Return the [X, Y] coordinate for the center point of the cell that contains the specified text.  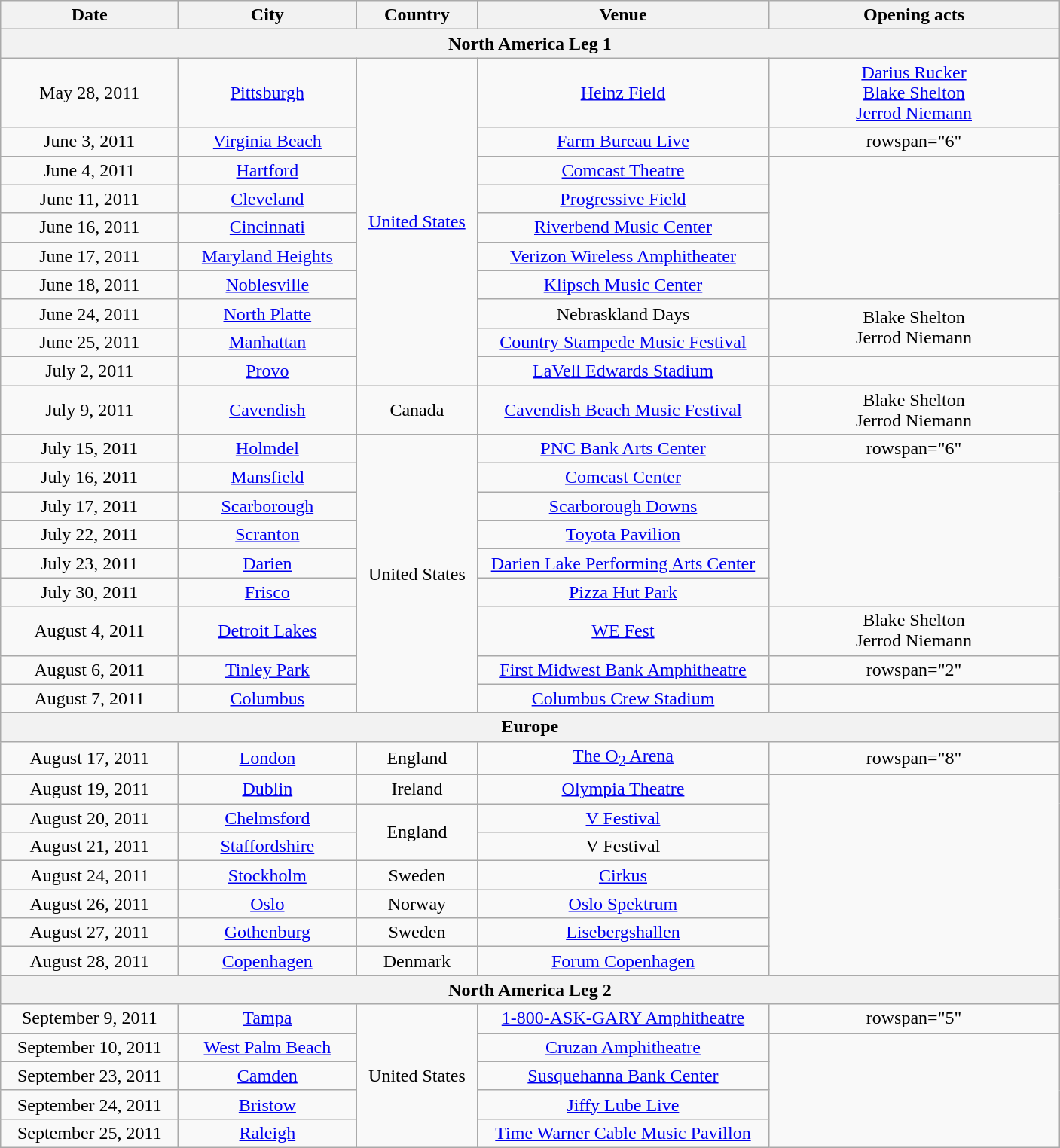
First Midwest Bank Amphitheatre [623, 670]
London [267, 758]
September 23, 2011 [90, 1076]
Olympia Theatre [623, 789]
August 21, 2011 [90, 847]
Pittsburgh [267, 93]
August 26, 2011 [90, 904]
Pizza Hut Park [623, 592]
North America Leg 1 [530, 44]
Heinz Field [623, 93]
Darius RuckerBlake SheltonJerrod Niemann [914, 93]
Bristow [267, 1104]
Opening acts [914, 15]
Ireland [417, 789]
Susquehanna Bank Center [623, 1076]
Klipsch Music Center [623, 285]
Cavendish [267, 410]
Tampa [267, 1018]
rowspan="2" [914, 670]
September 25, 2011 [90, 1133]
June 24, 2011 [90, 313]
September 9, 2011 [90, 1018]
Verizon Wireless Amphitheater [623, 256]
August 27, 2011 [90, 933]
Noblesville [267, 285]
Gothenburg [267, 933]
1-800-ASK-GARY Amphitheatre [623, 1018]
Farm Bureau Live [623, 142]
June 18, 2011 [90, 285]
September 10, 2011 [90, 1047]
Cleveland [267, 199]
Canada [417, 410]
rowspan="5" [914, 1018]
August 6, 2011 [90, 670]
July 15, 2011 [90, 449]
August 28, 2011 [90, 961]
Hartford [267, 170]
July 30, 2011 [90, 592]
Dublin [267, 789]
LaVell Edwards Stadium [623, 371]
July 2, 2011 [90, 371]
Riverbend Music Center [623, 227]
Raleigh [267, 1133]
Chelmsford [267, 818]
Comcast Theatre [623, 170]
August 24, 2011 [90, 875]
Lisebergshallen [623, 933]
Time Warner Cable Music Pavillon [623, 1133]
Jiffy Lube Live [623, 1104]
Holmdel [267, 449]
Frisco [267, 592]
Columbus [267, 698]
Cirkus [623, 875]
Scarborough Downs [623, 506]
Tinley Park [267, 670]
Europe [530, 727]
Oslo [267, 904]
Oslo Spektrum [623, 904]
Comcast Center [623, 478]
June 16, 2011 [90, 227]
Darien [267, 563]
Date [90, 15]
June 17, 2011 [90, 256]
Forum Copenhagen [623, 961]
Stockholm [267, 875]
Country [417, 15]
Denmark [417, 961]
Venue [623, 15]
August 17, 2011 [90, 758]
Mansfield [267, 478]
June 11, 2011 [90, 199]
Virginia Beach [267, 142]
June 4, 2011 [90, 170]
Provo [267, 371]
PNC Bank Arts Center [623, 449]
North Platte [267, 313]
Scranton [267, 535]
July 16, 2011 [90, 478]
Staffordshire [267, 847]
Cincinnati [267, 227]
Country Stampede Music Festival [623, 342]
Norway [417, 904]
Nebraskland Days [623, 313]
Darien Lake Performing Arts Center [623, 563]
July 22, 2011 [90, 535]
Scarborough [267, 506]
Maryland Heights [267, 256]
July 9, 2011 [90, 410]
July 17, 2011 [90, 506]
August 4, 2011 [90, 631]
July 23, 2011 [90, 563]
Copenhagen [267, 961]
Progressive Field [623, 199]
The O2 Arena [623, 758]
August 20, 2011 [90, 818]
Manhattan [267, 342]
Camden [267, 1076]
West Palm Beach [267, 1047]
Detroit Lakes [267, 631]
WE Fest [623, 631]
rowspan="8" [914, 758]
Cavendish Beach Music Festival [623, 410]
September 24, 2011 [90, 1104]
August 19, 2011 [90, 789]
North America Leg 2 [530, 990]
May 28, 2011 [90, 93]
Cruzan Amphitheatre [623, 1047]
Columbus Crew Stadium [623, 698]
June 25, 2011 [90, 342]
Toyota Pavilion [623, 535]
August 7, 2011 [90, 698]
City [267, 15]
June 3, 2011 [90, 142]
